Find where the given text appears and provide that cell's center as (x, y) coordinate. 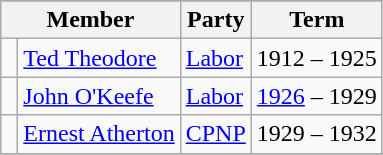
Ernest Atherton (99, 134)
1926 – 1929 (316, 96)
Party (216, 20)
Ted Theodore (99, 58)
Term (316, 20)
Member (90, 20)
John O'Keefe (99, 96)
1912 – 1925 (316, 58)
1929 – 1932 (316, 134)
CPNP (216, 134)
